Extract the (x, y) coordinate from the center of the cell holding the provided text.  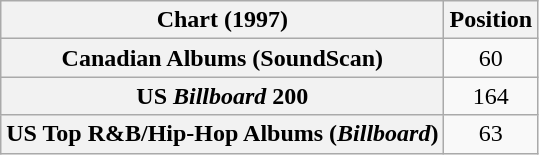
Position (491, 20)
Chart (1997) (222, 20)
US Billboard 200 (222, 96)
164 (491, 96)
Canadian Albums (SoundScan) (222, 58)
60 (491, 58)
US Top R&B/Hip-Hop Albums (Billboard) (222, 134)
63 (491, 134)
